Locate the cell with the specified text and output its (x, y) center coordinate. 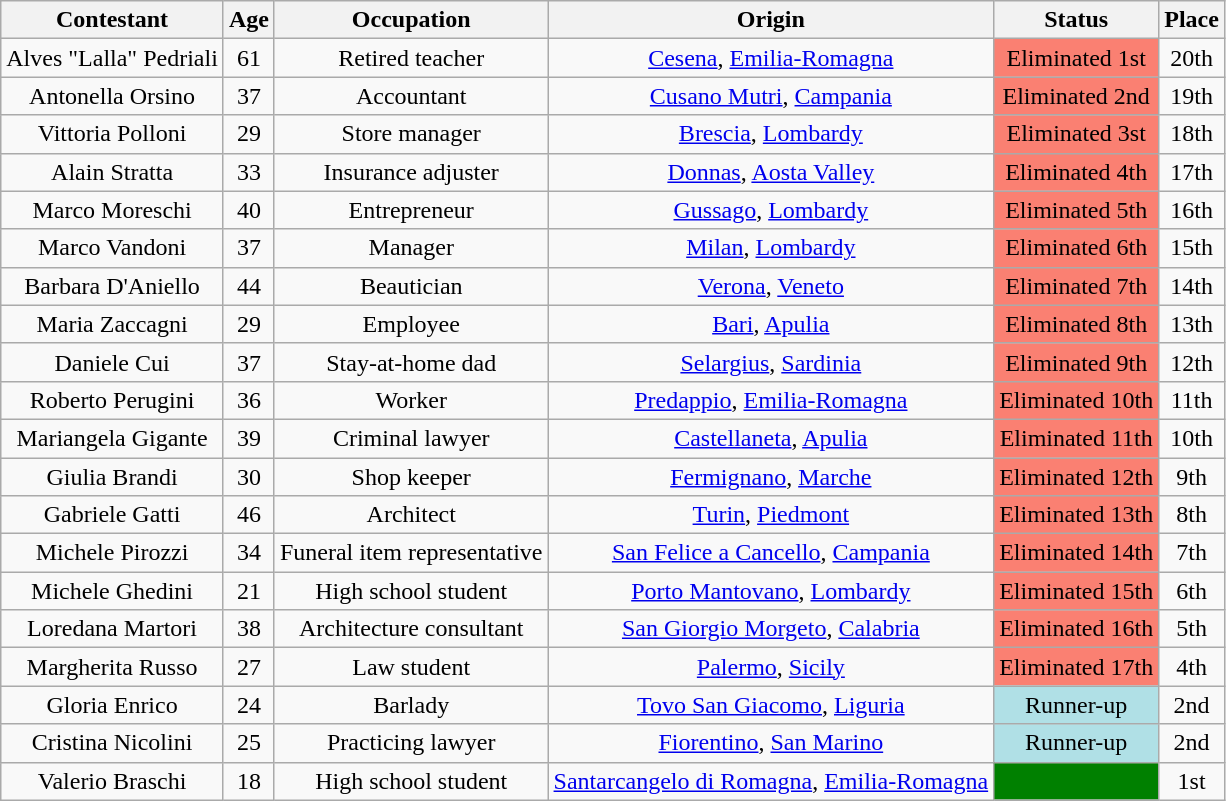
Insurance adjuster (411, 172)
1st (1192, 781)
San Felice a Cancello, Campania (771, 553)
Brescia, Lombardy (771, 134)
Worker (411, 400)
24 (248, 705)
18th (1192, 134)
Funeral item representative (411, 553)
16th (1192, 210)
Gussago, Lombardy (771, 210)
36 (248, 400)
Maria Zaccagni (112, 324)
Bari, Apulia (771, 324)
Cristina Nicolini (112, 743)
Loredana Martori (112, 629)
19th (1192, 96)
20th (1192, 58)
Castellaneta, Apulia (771, 438)
Store manager (411, 134)
9th (1192, 477)
Eliminated 5th (1076, 210)
Criminal lawyer (411, 438)
Donnas, Aosta Valley (771, 172)
Eliminated 10th (1076, 400)
Retired teacher (411, 58)
Stay-at-home dad (411, 362)
Vittoria Polloni (112, 134)
17th (1192, 172)
Eliminated 11th (1076, 438)
18 (248, 781)
Antonella Orsino (112, 96)
Eliminated 15th (1076, 591)
Michele Pirozzi (112, 553)
Marco Moreschi (112, 210)
Milan, Lombardy (771, 248)
Barbara D'Aniello (112, 286)
4th (1192, 667)
Roberto Perugini (112, 400)
15th (1192, 248)
61 (248, 58)
Selargius, Sardinia (771, 362)
39 (248, 438)
30 (248, 477)
Alves "Lalla" Pedriali (112, 58)
Beautician (411, 286)
40 (248, 210)
Contestant (112, 20)
Eliminated 16th (1076, 629)
Margherita Russo (112, 667)
Cusano Mutri, Campania (771, 96)
34 (248, 553)
Origin (771, 20)
Predappio, Emilia-Romagna (771, 400)
Place (1192, 20)
33 (248, 172)
Verona, Veneto (771, 286)
Architect (411, 515)
11th (1192, 400)
Michele Ghedini (112, 591)
Accountant (411, 96)
Gabriele Gatti (112, 515)
Giulia Brandi (112, 477)
Practicing lawyer (411, 743)
Palermo, Sicily (771, 667)
5th (1192, 629)
Law student (411, 667)
Age (248, 20)
Eliminated 13th (1076, 515)
Eliminated 9th (1076, 362)
Eliminated 14th (1076, 553)
14th (1192, 286)
25 (248, 743)
Eliminated 17th (1076, 667)
44 (248, 286)
Alain Stratta (112, 172)
Manager (411, 248)
Eliminated 6th (1076, 248)
8th (1192, 515)
12th (1192, 362)
Employee (411, 324)
46 (248, 515)
Eliminated 3st (1076, 134)
Entrepreneur (411, 210)
Tovo San Giacomo, Liguria (771, 705)
Porto Mantovano, Lombardy (771, 591)
Cesena, Emilia-Romagna (771, 58)
7th (1192, 553)
13th (1192, 324)
Daniele Cui (112, 362)
Eliminated 4th (1076, 172)
Eliminated 7th (1076, 286)
Valerio Braschi (112, 781)
Barlady (411, 705)
6th (1192, 591)
21 (248, 591)
Gloria Enrico (112, 705)
Fiorentino, San Marino (771, 743)
Shop keeper (411, 477)
Turin, Piedmont (771, 515)
Mariangela Gigante (112, 438)
Santarcangelo di Romagna, Emilia-Romagna (771, 781)
Fermignano, Marche (771, 477)
Occupation (411, 20)
Status (1076, 20)
Marco Vandoni (112, 248)
10th (1192, 438)
Eliminated 2nd (1076, 96)
Eliminated 8th (1076, 324)
San Giorgio Morgeto, Calabria (771, 629)
Architecture consultant (411, 629)
Eliminated 12th (1076, 477)
Eliminated 1st (1076, 58)
27 (248, 667)
38 (248, 629)
